Provide the (X, Y) coordinate of the cell's center where the given text is located.  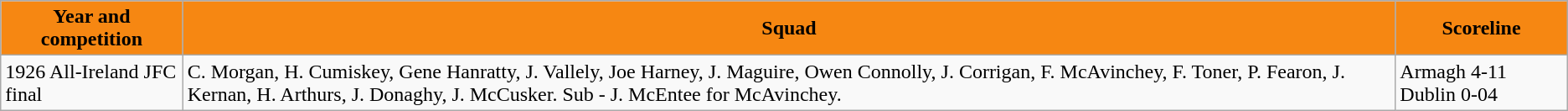
Scoreline (1481, 29)
Squad (789, 29)
Armagh 4-11 Dublin 0-04 (1481, 82)
1926 All-Ireland JFC final (92, 82)
Year and competition (92, 29)
